Return the (x, y) coordinate for the center point of the cell that contains the specified text.  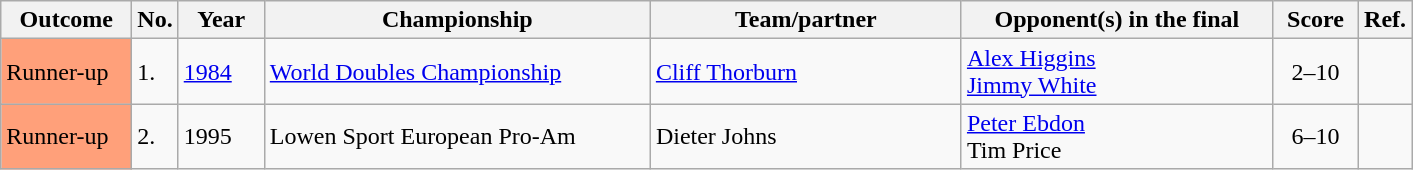
Peter Ebdon Tim Price (1116, 136)
Dieter Johns (806, 136)
Team/partner (806, 20)
Opponent(s) in the final (1116, 20)
Ref. (1386, 20)
Year (221, 20)
1984 (221, 72)
Score (1315, 20)
6–10 (1315, 136)
2. (155, 136)
1995 (221, 136)
World Doubles Championship (457, 72)
1. (155, 72)
Lowen Sport European Pro-Am (457, 136)
Alex Higgins Jimmy White (1116, 72)
2–10 (1315, 72)
Championship (457, 20)
Outcome (66, 20)
Cliff Thorburn (806, 72)
No. (155, 20)
